Extract the [X, Y] coordinate from the center of the cell holding the provided text.  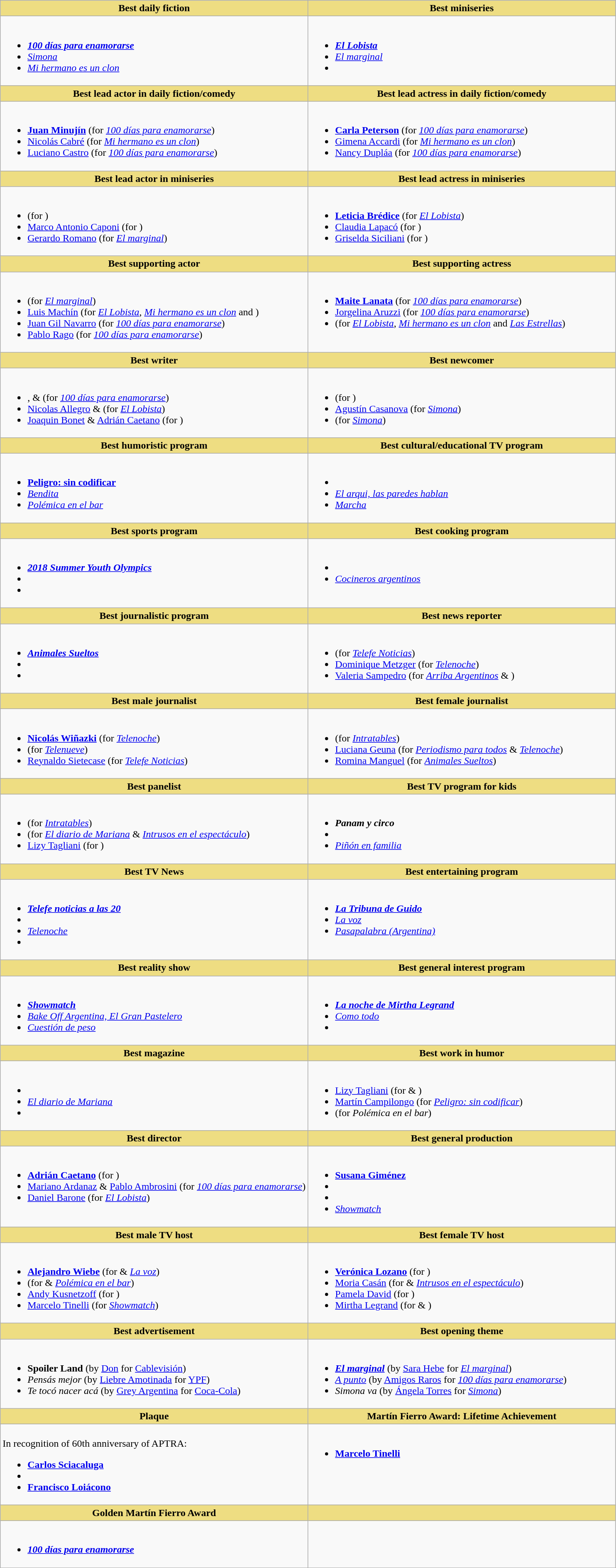
Best male TV host [154, 1235]
El arqui, las paredes hablanMarcha [462, 488]
Best male journalist [154, 701]
Panam y circoPiñón en familia [462, 829]
Leticia Brédice (for El Lobista)Claudia Lapacó (for )Griselda Siciliani (for ) [462, 221]
Best TV News [154, 871]
Marcelo Tinelli [462, 1465]
Juan Minujín (for 100 días para enamorarse)Nicolás Cabré (for Mi hermano es un clon)Luciano Castro (for 100 días para enamorarse) [154, 136]
(for )Agustín Casanova (for Simona) (for Simona) [462, 403]
La noche de Mirtha LegrandComo todo [462, 1010]
Best daily fiction [154, 8]
Best lead actress in miniseries [462, 179]
Best supporting actress [462, 264]
Golden Martín Fierro Award [154, 1513]
Cocineros argentinos [462, 573]
Susana GiménezShowmatch [462, 1186]
Best writer [154, 360]
Best magazine [154, 1053]
Alejandro Wiebe (for & La voz) (for & Polémica en el bar)Andy Kusnetzoff (for )Marcelo Tinelli (for Showmatch) [154, 1283]
Animales Sueltos [154, 659]
Best general interest program [462, 968]
Martín Fierro Award: Lifetime Achievement [462, 1416]
Best work in humor [462, 1053]
Best advertisement [154, 1331]
Best general production [462, 1138]
Best journalistic program [154, 616]
Spoiler Land (by Don for Cablevisión)Pensás mejor (by Liebre Amotinada for YPF)Te tocó nacer acá (by Grey Argentina for Coca-Cola) [154, 1374]
Verónica Lozano (for )Moria Casán (for & Intrusos en el espectáculo)Pamela David (for )Mirtha Legrand (for & ) [462, 1283]
100 días para enamorarseSimonaMi hermano es un clon [154, 51]
Best cultural/educational TV program [462, 445]
(for Intratables) (for El diario de Mariana & Intrusos en el espectáculo)Lizy Tagliani (for ) [154, 829]
Best lead actress in daily fiction/comedy [462, 93]
Best TV program for kids [462, 786]
Maite Lanata (for 100 días para enamorarse)Jorgelina Aruzzi (for 100 días para enamorarse) (for El Lobista, Mi hermano es un clon and Las Estrellas) [462, 312]
Best sports program [154, 530]
(for Intratables)Luciana Geuna (for Periodismo para todos & Telenoche)Romina Manguel (for Animales Sueltos) [462, 744]
Best female TV host [462, 1235]
Best reality show [154, 968]
Best news reporter [462, 616]
El LobistaEl marginal [462, 51]
Best humoristic program [154, 445]
Best entertaining program [462, 871]
Best cooking program [462, 530]
(for )Marco Antonio Caponi (for )Gerardo Romano (for El marginal) [154, 221]
La Tribuna de GuidoLa vozPasapalabra (Argentina) [462, 920]
Best supporting actor [154, 264]
ShowmatchBake Off Argentina, El Gran PasteleroCuestión de peso [154, 1010]
(for Telefe Noticias)Dominique Metzger (for Telenoche)Valeria Sampedro (for Arriba Argentinos & ) [462, 659]
El marginal (by Sara Hebe for El marginal)A punto (by Amigos Raros for 100 días para enamorarse)Simona va (by Ángela Torres for Simona) [462, 1374]
Telefe noticias a las 20Telenoche [154, 920]
Best lead actor in daily fiction/comedy [154, 93]
Best opening theme [462, 1331]
Peligro: sin codificarBenditaPolémica en el bar [154, 488]
In recognition of 60th anniversary of APTRA:Carlos SciacalugaFrancisco Loiácono [154, 1465]
Best director [154, 1138]
Best lead actor in miniseries [154, 179]
Best panelist [154, 786]
100 días para enamorarse [154, 1544]
Adrián Caetano (for )Mariano Ardanaz & Pablo Ambrosini (for 100 días para enamorarse)Daniel Barone (for El Lobista) [154, 1186]
Nicolás Wiñazki (for Telenoche) (for Telenueve)Reynaldo Sietecase (for Telefe Noticias) [154, 744]
Best miniseries [462, 8]
Best female journalist [462, 701]
Plaque [154, 1416]
, & (for 100 días para enamorarse)Nicolas Allegro & (for El Lobista)Joaquin Bonet & Adrián Caetano (for ) [154, 403]
El diario de Mariana [154, 1096]
2018 Summer Youth Olympics [154, 573]
Lizy Tagliani (for & )Martín Campilongo (for Peligro: sin codificar) (for Polémica en el bar) [462, 1096]
Best newcomer [462, 360]
Carla Peterson (for 100 días para enamorarse)Gimena Accardi (for Mi hermano es un clon)Nancy Dupláa (for 100 días para enamorarse) [462, 136]
